Find where the given text appears and provide that cell's center as [X, Y] coordinate. 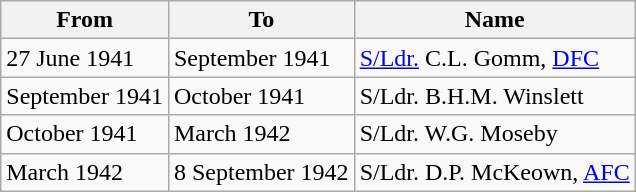
S/Ldr. C.L. Gomm, DFC [494, 58]
Name [494, 20]
S/Ldr. B.H.M. Winslett [494, 96]
27 June 1941 [85, 58]
S/Ldr. D.P. McKeown, AFC [494, 172]
S/Ldr. W.G. Moseby [494, 134]
8 September 1942 [261, 172]
To [261, 20]
From [85, 20]
